Determine the (X, Y) coordinate at the center of the cell enclosing the given text.  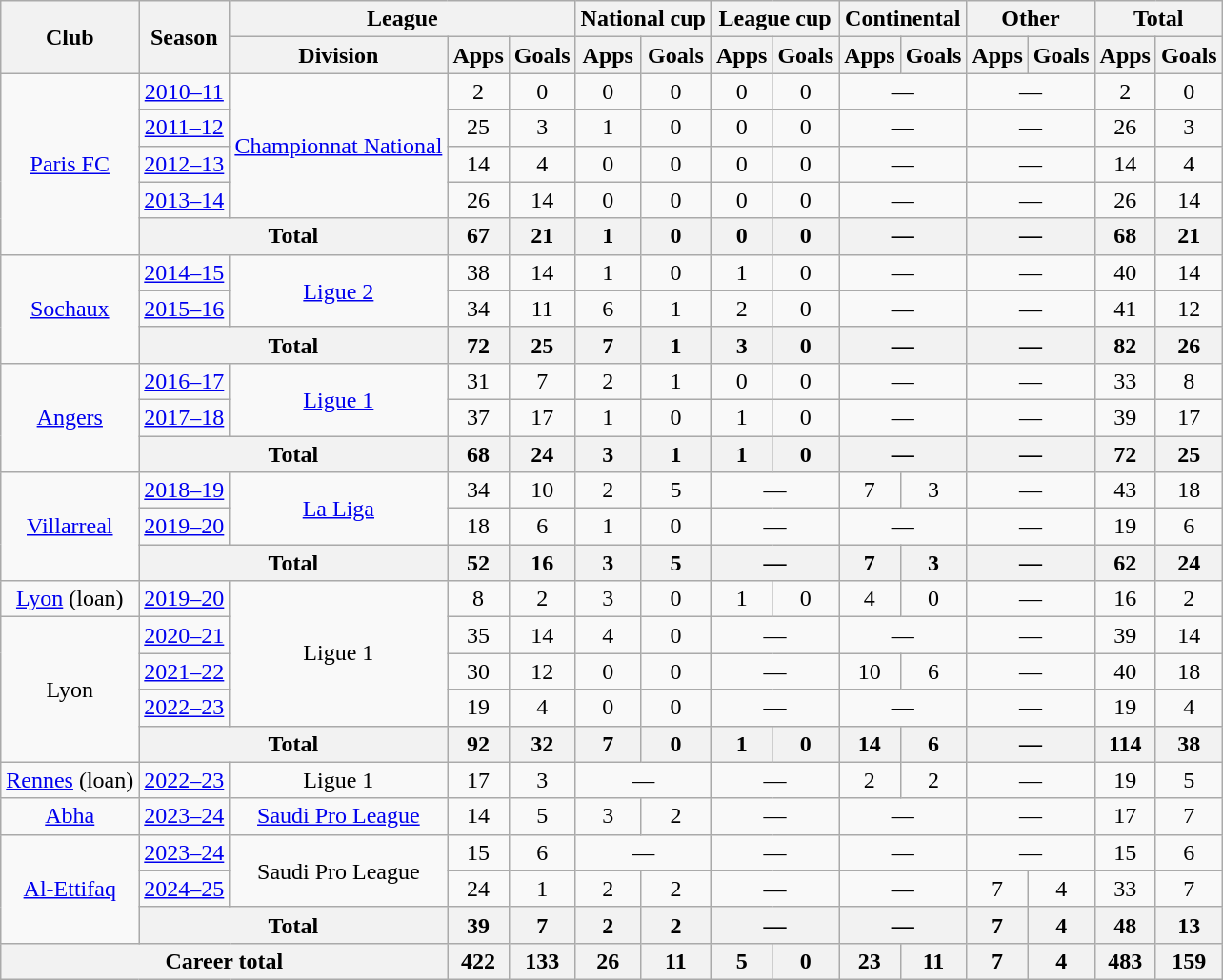
43 (1125, 490)
2010–11 (185, 91)
League cup (774, 19)
2021–22 (185, 671)
Championnat National (339, 146)
Season (185, 37)
2011–12 (185, 128)
35 (478, 635)
483 (1125, 961)
Career total (225, 961)
Al-Ettifaq (70, 889)
67 (478, 236)
62 (1125, 563)
23 (870, 961)
2016–17 (185, 381)
48 (1125, 925)
422 (478, 961)
2018–19 (185, 490)
La Liga (339, 509)
2020–21 (185, 635)
32 (542, 744)
Lyon (loan) (70, 599)
52 (478, 563)
133 (542, 961)
37 (478, 417)
League (402, 19)
92 (478, 744)
2017–18 (185, 417)
82 (1125, 345)
2014–15 (185, 272)
41 (1125, 309)
Division (339, 55)
2012–13 (185, 164)
2024–25 (185, 889)
Continental (903, 19)
Lyon (70, 690)
Sochaux (70, 309)
Angers (70, 417)
Other (1031, 19)
Paris FC (70, 164)
159 (1189, 961)
Abha (70, 816)
31 (478, 381)
Ligue 2 (339, 290)
Rennes (loan) (70, 780)
National cup (643, 19)
114 (1125, 744)
2015–16 (185, 309)
Club (70, 37)
30 (478, 671)
Villarreal (70, 527)
2013–14 (185, 200)
13 (1189, 925)
